Determine the [x, y] coordinate at the center of the cell enclosing the given text.  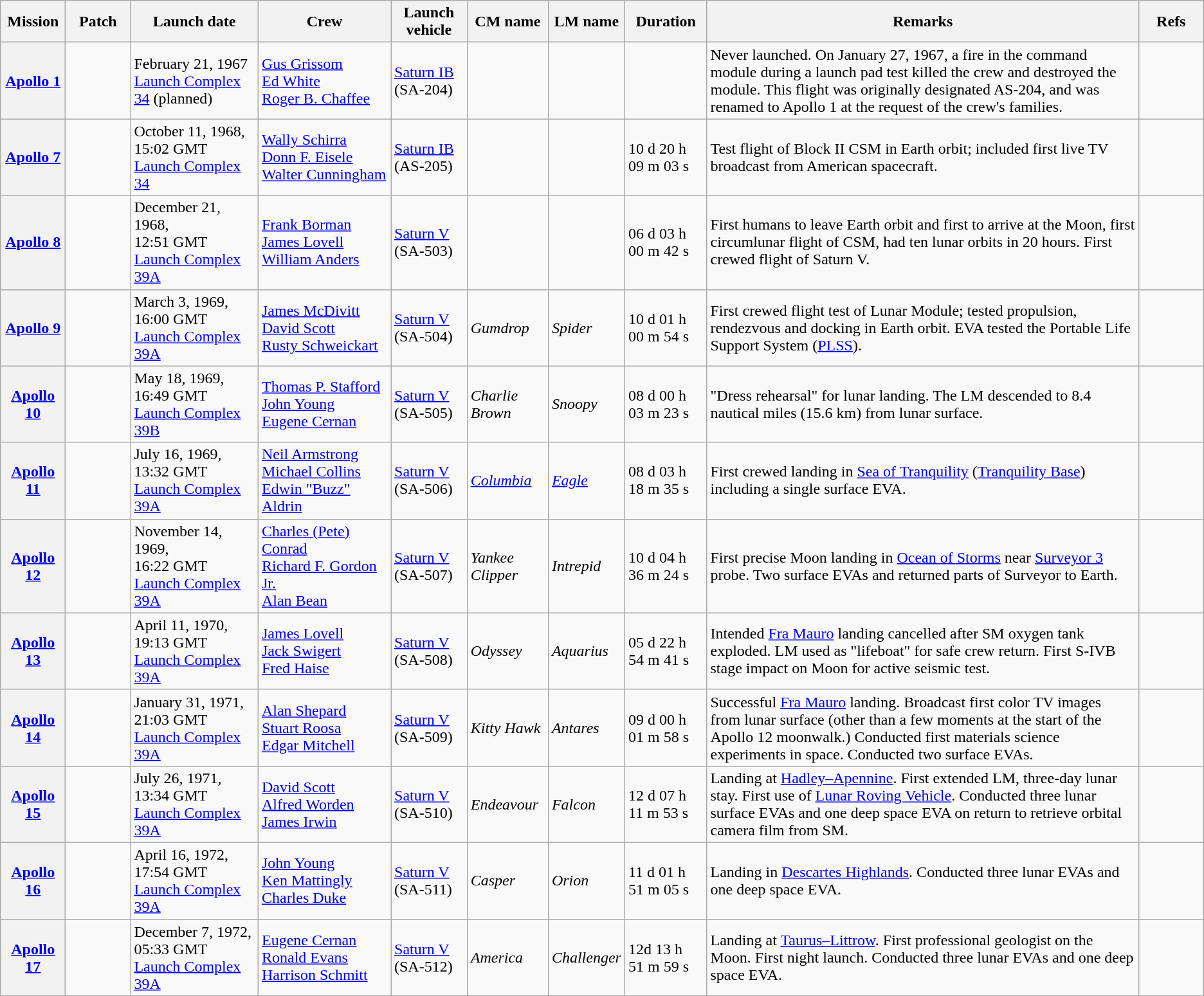
10 d 04 h 36 m 24 s [666, 566]
Apollo 13 [33, 651]
05 d 22 h 54 m 41 s [666, 651]
November 14, 1969,16:22 GMT Launch Complex 39A [194, 566]
Intrepid [587, 566]
12d 13 h 51 m 59 s [666, 958]
July 16, 1969,13:32 GMT Launch Complex 39A [194, 481]
LM name [587, 22]
Apollo 11 [33, 481]
Saturn IB(SA-204) [430, 81]
February 21, 1967Launch Complex 34 (planned) [194, 81]
Apollo 10 [33, 404]
First precise Moon landing in Ocean of Storms near Surveyor 3 probe. Two surface EVAs and returned parts of Surveyor to Earth. [922, 566]
America [507, 958]
October 11, 1968,15:02 GMT Launch Complex 34 [194, 157]
Apollo 16 [33, 881]
Saturn V(SA-506) [430, 481]
Landing at Taurus–Littrow. First professional geologist on the Moon. First night launch. Conducted three lunar EVAs and one deep space EVA. [922, 958]
Patch [98, 22]
Frank BormanJames LovellWilliam Anders [324, 242]
Saturn V(SA-507) [430, 566]
Aquarius [587, 651]
April 16, 1972,17:54 GMT Launch Complex 39A [194, 881]
Charles (Pete) ConradRichard F. Gordon Jr.Alan Bean [324, 566]
Saturn IB(AS-205) [430, 157]
April 11, 1970,19:13 GMT Launch Complex 39A [194, 651]
December 7, 1972,05:33 GMT Launch Complex 39A [194, 958]
Snoopy [587, 404]
Apollo 9 [33, 328]
Charlie Brown [507, 404]
Eagle [587, 481]
Orion [587, 881]
Apollo 8 [33, 242]
March 3, 1969,16:00 GMT Launch Complex 39A [194, 328]
06 d 03 h 00 m 42 s [666, 242]
Crew [324, 22]
Refs [1171, 22]
Antares [587, 728]
Saturn V(SA-509) [430, 728]
Apollo 12 [33, 566]
08 d 03 h 18 m 35 s [666, 481]
Remarks [922, 22]
January 31, 1971,21:03 GMT Launch Complex 39A [194, 728]
Wally SchirraDonn F. EiseleWalter Cunningham [324, 157]
Duration [666, 22]
Columbia [507, 481]
Saturn V(SA-504) [430, 328]
Gumdrop [507, 328]
Saturn V(SA-508) [430, 651]
Saturn V(SA-511) [430, 881]
Gus GrissomEd WhiteRoger B. Chaffee [324, 81]
Neil ArmstrongMichael CollinsEdwin "Buzz" Aldrin [324, 481]
Yankee Clipper [507, 566]
First crewed landing in Sea of Tranquility (Tranquility Base) including a single surface EVA. [922, 481]
Eugene CernanRonald EvansHarrison Schmitt [324, 958]
Landing in Descartes Highlands. Conducted three lunar EVAs and one deep space EVA. [922, 881]
Kitty Hawk [507, 728]
11 d 01 h 51 m 05 s [666, 881]
Test flight of Block II CSM in Earth orbit; included first live TV broadcast from American spacecraft. [922, 157]
Apollo 14 [33, 728]
10 d 01 h 00 m 54 s [666, 328]
John YoungKen MattinglyCharles Duke [324, 881]
Launch vehicle [430, 22]
10 d 20 h 09 m 03 s [666, 157]
Saturn V(SA-505) [430, 404]
Apollo 1 [33, 81]
July 26, 1971,13:34 GMT Launch Complex 39A [194, 804]
Falcon [587, 804]
December 21, 1968,12:51 GMT Launch Complex 39A [194, 242]
James McDivittDavid ScottRusty Schweickart [324, 328]
09 d 00 h 01 m 58 s [666, 728]
12 d 07 h 11 m 53 s [666, 804]
Spider [587, 328]
Apollo 17 [33, 958]
Saturn V(SA-510) [430, 804]
Alan ShepardStuart RoosaEdgar Mitchell [324, 728]
Saturn V(SA-512) [430, 958]
Odyssey [507, 651]
David ScottAlfred WordenJames Irwin [324, 804]
CM name [507, 22]
Saturn V(SA-503) [430, 242]
Apollo 15 [33, 804]
Launch date [194, 22]
Mission [33, 22]
Casper [507, 881]
Challenger [587, 958]
Endeavour [507, 804]
08 d 00 h 03 m 23 s [666, 404]
"Dress rehearsal" for lunar landing. The LM descended to 8.4 nautical miles (15.6 km) from lunar surface. [922, 404]
Apollo 7 [33, 157]
James LovellJack SwigertFred Haise [324, 651]
May 18, 1969,16:49 GMT Launch Complex 39B [194, 404]
Thomas P. StaffordJohn YoungEugene Cernan [324, 404]
